Search for the cell housing the specified text and yield its [x, y] center coordinate. 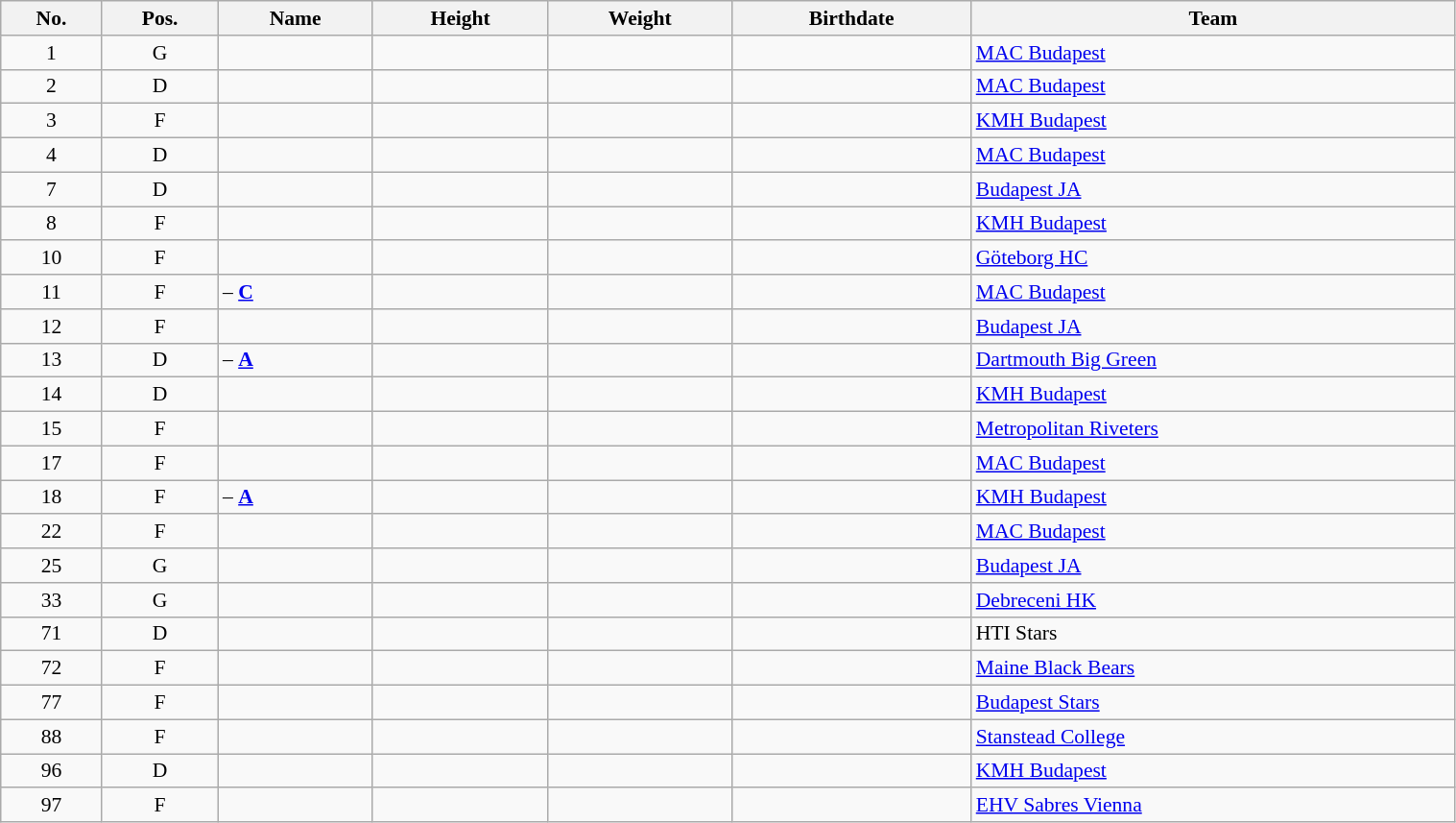
18 [52, 497]
15 [52, 429]
25 [52, 566]
Birthdate [852, 18]
22 [52, 532]
HTI Stars [1213, 634]
EHV Sabres Vienna [1213, 806]
11 [52, 292]
1 [52, 53]
Budapest Stars [1213, 703]
Name [296, 18]
77 [52, 703]
– C [296, 292]
13 [52, 360]
Stanstead College [1213, 737]
Debreceni HK [1213, 600]
17 [52, 463]
2 [52, 86]
Weight [640, 18]
Pos. [159, 18]
97 [52, 806]
3 [52, 121]
96 [52, 771]
Maine Black Bears [1213, 668]
72 [52, 668]
8 [52, 224]
7 [52, 189]
Göteborg HC [1213, 258]
Team [1213, 18]
10 [52, 258]
No. [52, 18]
Dartmouth Big Green [1213, 360]
4 [52, 156]
14 [52, 395]
Height [461, 18]
33 [52, 600]
88 [52, 737]
Metropolitan Riveters [1213, 429]
12 [52, 327]
71 [52, 634]
